Pinpoint the cell where the given text exists, returning its [x, y] midpoint coordinate. 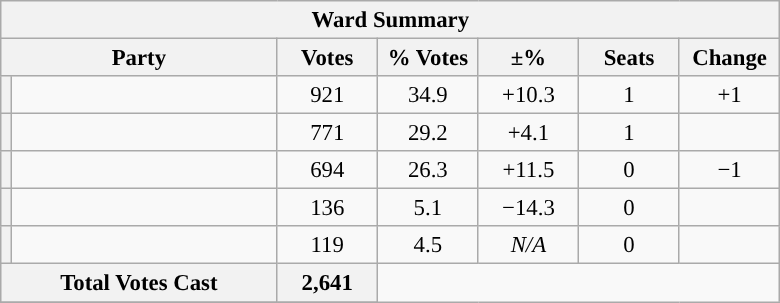
+10.3 [528, 95]
±% [528, 58]
136 [328, 208]
+4.1 [528, 133]
Seats [630, 58]
Ward Summary [390, 20]
% Votes [428, 58]
771 [328, 133]
921 [328, 95]
119 [328, 245]
−14.3 [528, 208]
5.1 [428, 208]
Votes [328, 58]
Change [730, 58]
Total Votes Cast [139, 283]
+1 [730, 95]
29.2 [428, 133]
26.3 [428, 170]
694 [328, 170]
34.9 [428, 95]
−1 [730, 170]
+11.5 [528, 170]
4.5 [428, 245]
N/A [528, 245]
Party [139, 58]
2,641 [328, 283]
